Scan for the cell matching the given text and deliver its (X, Y) coordinate at center. 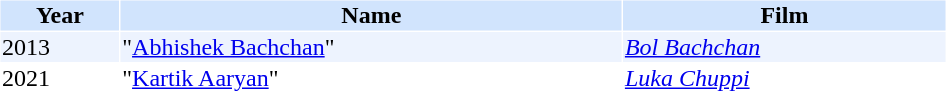
Year (60, 15)
Bol Bachchan (784, 47)
2013 (60, 47)
Name (372, 15)
"Abhishek Bachchan" (372, 47)
Film (784, 15)
